For the text-containing cell, return its midpoint in (X, Y) coordinate format. 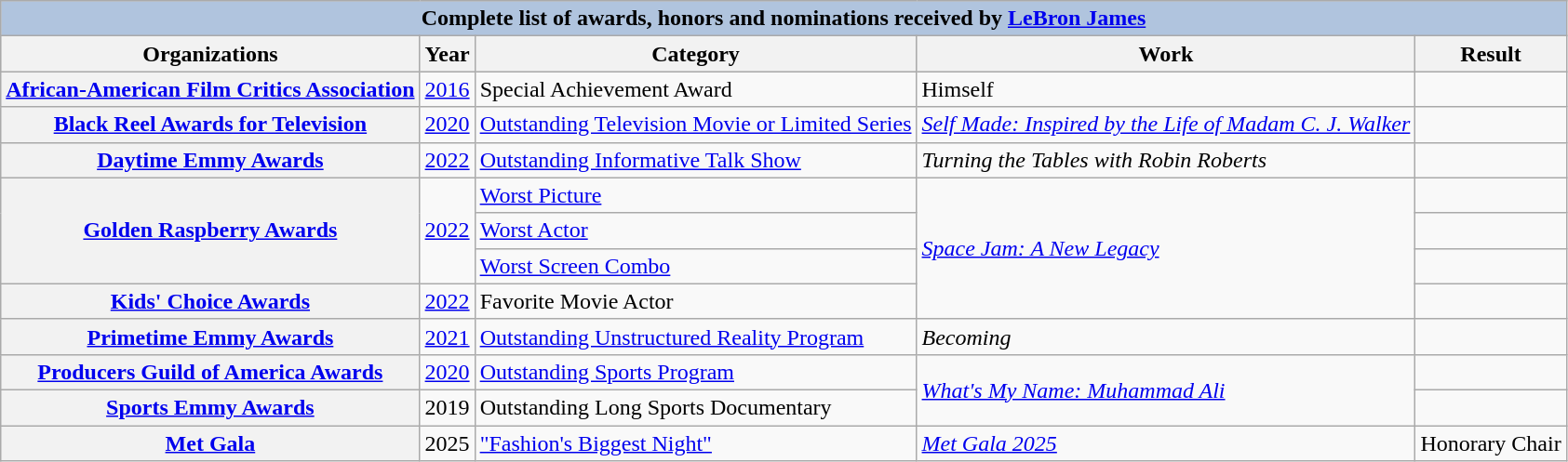
2021 (447, 337)
Outstanding Sports Program (696, 372)
Worst Screen Combo (696, 266)
Producers Guild of America Awards (210, 372)
Outstanding Long Sports Documentary (696, 407)
Becoming (1166, 337)
Primetime Emmy Awards (210, 337)
Worst Actor (696, 231)
2019 (447, 407)
Outstanding Unstructured Reality Program (696, 337)
Outstanding Informative Talk Show (696, 160)
Work (1166, 54)
Year (447, 54)
"Fashion's Biggest Night" (696, 443)
2025 (447, 443)
Self Made: Inspired by the Life of Madam C. J. Walker (1166, 125)
Special Achievement Award (696, 89)
Outstanding Television Movie or Limited Series (696, 125)
Space Jam: A New Legacy (1166, 248)
Sports Emmy Awards (210, 407)
Turning the Tables with Robin Roberts (1166, 160)
Organizations (210, 54)
African-American Film Critics Association (210, 89)
Daytime Emmy Awards (210, 160)
Met Gala 2025 (1166, 443)
What's My Name: Muhammad Ali (1166, 389)
2016 (447, 89)
Black Reel Awards for Television (210, 125)
Golden Raspberry Awards (210, 231)
Kids' Choice Awards (210, 301)
Worst Picture (696, 195)
Himself (1166, 89)
Favorite Movie Actor (696, 301)
Category (696, 54)
Honorary Chair (1491, 443)
Result (1491, 54)
Complete list of awards, honors and nominations received by LeBron James (784, 19)
Met Gala (210, 443)
